Output the [x, y] coordinate of the center of the cell containing the given text.  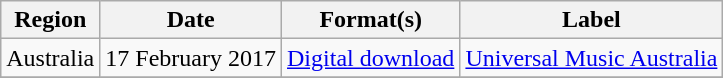
Format(s) [371, 20]
Digital download [371, 58]
Australia [50, 58]
Label [592, 20]
17 February 2017 [191, 58]
Region [50, 20]
Date [191, 20]
Universal Music Australia [592, 58]
